Extract the [x, y] coordinate from the center of the cell holding the provided text.  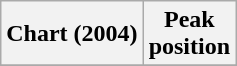
Peakposition [189, 34]
Chart (2004) [72, 34]
